Extract the [x, y] coordinate from the center of the cell holding the provided text.  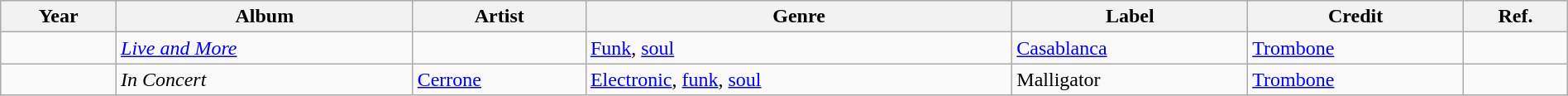
Casablanca [1130, 48]
Credit [1356, 17]
Electronic, funk, soul [799, 79]
Malligator [1130, 79]
Album [265, 17]
Artist [500, 17]
Genre [799, 17]
Live and More [265, 48]
In Concert [265, 79]
Ref. [1516, 17]
Funk, soul [799, 48]
Year [59, 17]
Cerrone [500, 79]
Label [1130, 17]
